Provide the [X, Y] coordinate of the cell's center where the given text is located.  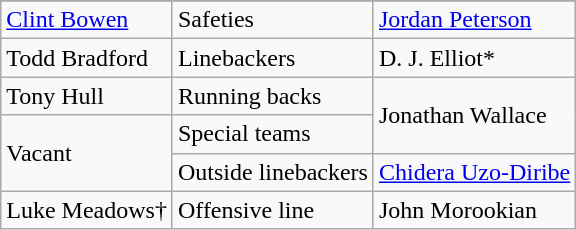
Safeties [272, 20]
D. J. Elliot* [474, 58]
Todd Bradford [87, 58]
Clint Bowen [87, 20]
Special teams [272, 134]
Jonathan Wallace [474, 115]
Jordan Peterson [474, 20]
Running backs [272, 96]
Luke Meadows† [87, 210]
John Morookian [474, 210]
Chidera Uzo-Diribe [474, 172]
Tony Hull [87, 96]
Vacant [87, 153]
Outside linebackers [272, 172]
Offensive line [272, 210]
Linebackers [272, 58]
